Identify which cell holds the provided text, then report its (x, y) central coordinate. 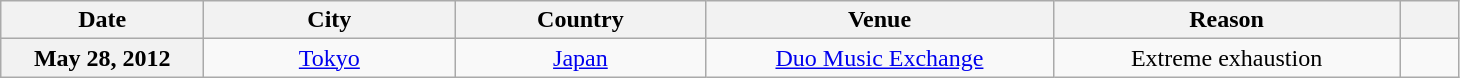
Tokyo (330, 58)
Reason (1226, 20)
Extreme exhaustion (1226, 58)
City (330, 20)
Japan (580, 58)
Country (580, 20)
May 28, 2012 (102, 58)
Date (102, 20)
Duo Music Exchange (880, 58)
Venue (880, 20)
